Search for the cell housing the specified text and yield its [x, y] center coordinate. 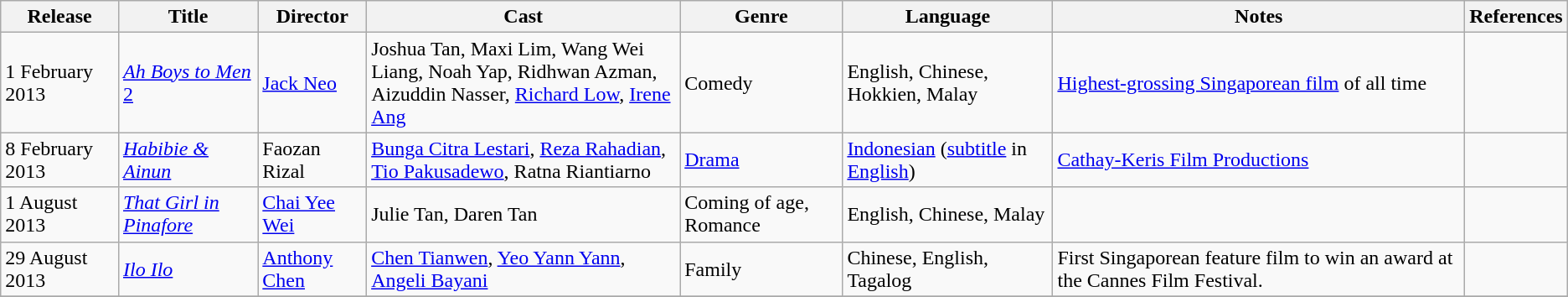
Release [60, 17]
Julie Tan, Daren Tan [524, 215]
Joshua Tan, Maxi Lim, Wang Wei Liang, Noah Yap, Ridhwan Azman, Aizuddin Nasser, Richard Low, Irene Ang [524, 82]
English, Chinese, Hokkien, Malay [948, 82]
Coming of age, Romance [761, 215]
1 February 2013 [60, 82]
Bunga Citra Lestari, Reza Rahadian, Tio Pakusadewo, Ratna Riantiarno [524, 159]
Cathay-Keris Film Productions [1259, 159]
Indonesian (subtitle in English) [948, 159]
Anthony Chen [312, 268]
Drama [761, 159]
Genre [761, 17]
Highest-grossing Singaporean film of all time [1259, 82]
Family [761, 268]
Notes [1259, 17]
First Singaporean feature film to win an award at the Cannes Film Festival. [1259, 268]
Jack Neo [312, 82]
Title [188, 17]
Cast [524, 17]
English, Chinese, Malay [948, 215]
29 August 2013 [60, 268]
That Girl in Pinafore [188, 215]
Chen Tianwen, Yeo Yann Yann, Angeli Bayani [524, 268]
8 February 2013 [60, 159]
Director [312, 17]
Language [948, 17]
Faozan Rizal [312, 159]
Habibie & Ainun [188, 159]
Chai Yee Wei [312, 215]
Ilo Ilo [188, 268]
Chinese, English, Tagalog [948, 268]
Comedy [761, 82]
1 August 2013 [60, 215]
Ah Boys to Men 2 [188, 82]
References [1516, 17]
